Output the [X, Y] coordinate of the center of the cell containing the given text.  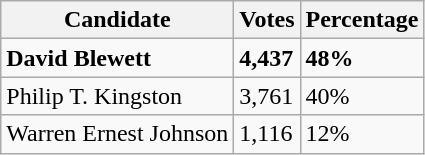
David Blewett [118, 58]
Candidate [118, 20]
1,116 [267, 134]
3,761 [267, 96]
Warren Ernest Johnson [118, 134]
40% [362, 96]
4,437 [267, 58]
48% [362, 58]
Philip T. Kingston [118, 96]
Votes [267, 20]
12% [362, 134]
Percentage [362, 20]
